Scan for the cell matching the given text and deliver its [x, y] coordinate at center. 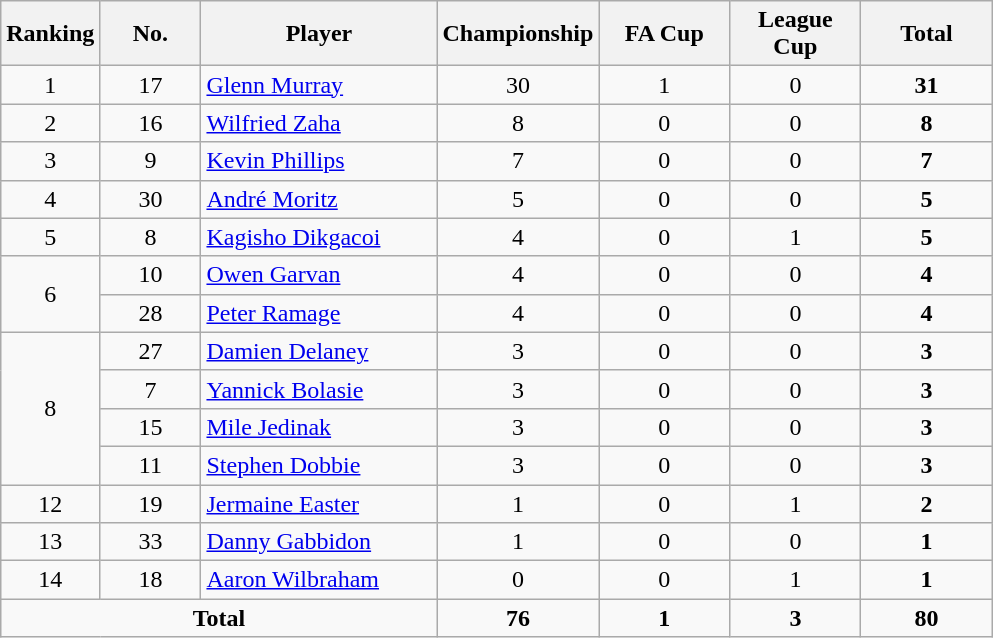
15 [150, 427]
9 [150, 161]
80 [926, 618]
10 [150, 275]
17 [150, 85]
League Cup [796, 34]
Jermaine Easter [319, 503]
Stephen Dobbie [319, 465]
No. [150, 34]
Yannick Bolasie [319, 389]
Mile Jedinak [319, 427]
Ranking [50, 34]
Kagisho Dikgacoi [319, 237]
12 [50, 503]
11 [150, 465]
28 [150, 313]
FA Cup [664, 34]
14 [50, 580]
André Moritz [319, 199]
Damien Delaney [319, 351]
13 [50, 542]
19 [150, 503]
Owen Garvan [319, 275]
Danny Gabbidon [319, 542]
16 [150, 123]
Wilfried Zaha [319, 123]
33 [150, 542]
Peter Ramage [319, 313]
Kevin Phillips [319, 161]
6 [50, 294]
27 [150, 351]
76 [518, 618]
31 [926, 85]
18 [150, 580]
Glenn Murray [319, 85]
Aaron Wilbraham [319, 580]
Player [319, 34]
Championship [518, 34]
